Provide the (x, y) coordinate of the cell's center where the given text is located.  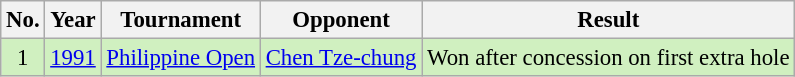
1991 (73, 58)
Tournament (180, 20)
Philippine Open (180, 58)
Opponent (340, 20)
Chen Tze-chung (340, 58)
1 (23, 58)
Won after concession on first extra hole (608, 58)
Result (608, 20)
Year (73, 20)
No. (23, 20)
